Locate the cell with the specified text and output its (X, Y) center coordinate. 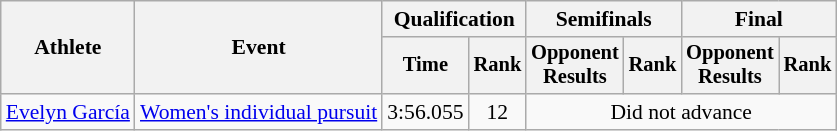
Time (425, 66)
Athlete (68, 48)
Evelyn García (68, 112)
Event (258, 48)
Women's individual pursuit (258, 112)
Did not advance (681, 112)
Final (758, 19)
Semifinals (604, 19)
3:56.055 (425, 112)
12 (498, 112)
Qualification (454, 19)
